Extract the [x, y] coordinate from the center of the cell holding the provided text.  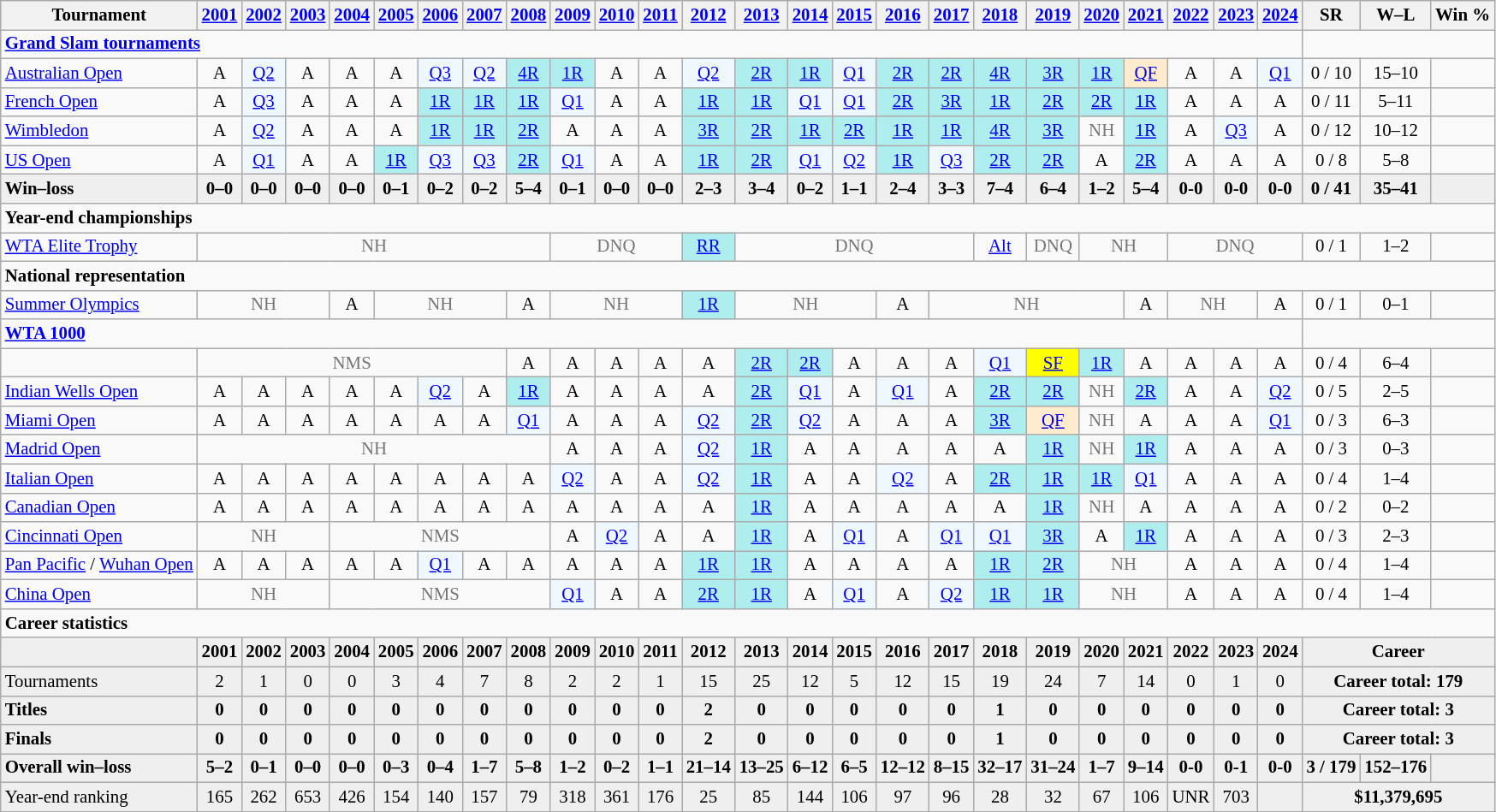
4 [441, 681]
W–L [1395, 15]
0 / 11 [1332, 102]
Indian Wells Open [99, 392]
6–5 [854, 768]
Australian Open [99, 73]
140 [441, 797]
703 [1236, 797]
China Open [99, 595]
0 / 12 [1332, 131]
0 / 2 [1332, 507]
0 / 10 [1332, 73]
SR [1332, 15]
97 [903, 797]
15–10 [1395, 73]
21–14 [709, 768]
653 [308, 797]
Career total: 179 [1398, 681]
WTA Elite Trophy [99, 246]
67 [1101, 797]
US Open [99, 160]
0 / 8 [1332, 160]
6–12 [810, 768]
SF [1053, 363]
28 [1000, 797]
French Open [99, 102]
5–11 [1395, 102]
152–176 [1395, 768]
35–41 [1395, 189]
165 [220, 797]
Year-end championships [748, 218]
UNR [1191, 797]
Italian Open [99, 478]
318 [573, 797]
361 [617, 797]
Cincinnati Open [99, 536]
31–24 [1053, 768]
3 / 179 [1332, 768]
Year-end ranking [99, 797]
Grand Slam tournaments [652, 44]
Summer Olympics [99, 305]
19 [1000, 681]
Alt [1000, 246]
3–4 [762, 189]
Canadian Open [99, 507]
96 [952, 797]
Finals [99, 739]
13–25 [762, 768]
Miami Open [99, 420]
144 [810, 797]
8 [529, 681]
7–4 [1000, 189]
Career statistics [748, 623]
8–15 [952, 768]
Madrid Open [99, 449]
176 [660, 797]
2–4 [903, 189]
$11,379,695 [1398, 797]
2–5 [1395, 392]
79 [529, 797]
RR [709, 246]
5–2 [220, 768]
0-1 [1236, 768]
85 [762, 797]
12–12 [903, 768]
Pan Pacific / Wuhan Open [99, 566]
3–3 [952, 189]
Tournaments [99, 681]
Tournament [99, 15]
5 [854, 681]
Win–loss [99, 189]
157 [484, 797]
WTA 1000 [652, 334]
10–12 [1395, 131]
154 [396, 797]
Wimbledon [99, 131]
0–4 [441, 768]
9–14 [1146, 768]
3 [396, 681]
14 [1146, 681]
National representation [748, 276]
32–17 [1000, 768]
262 [264, 797]
Overall win–loss [99, 768]
Win % [1463, 15]
Career [1398, 652]
24 [1053, 681]
32 [1053, 797]
Titles [99, 710]
6–3 [1395, 420]
426 [352, 797]
0 / 5 [1332, 392]
0 / 41 [1332, 189]
